Return [x, y] of the center of cell containing provided text 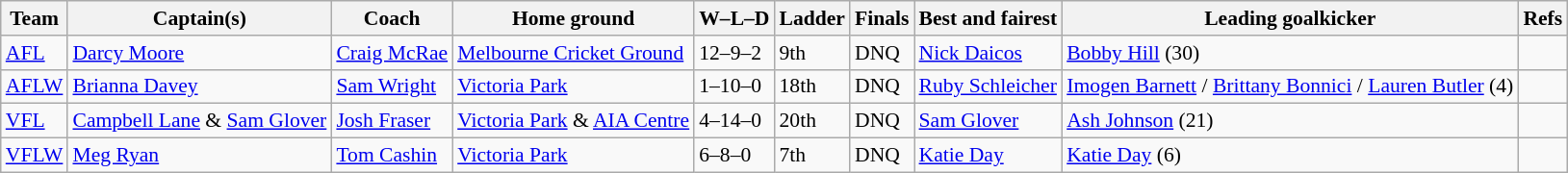
Tom Cashin [392, 156]
Darcy Moore [199, 53]
6–8–0 [733, 156]
Ladder [812, 18]
20th [812, 121]
Brianna Davey [199, 86]
VFL [35, 121]
W–L–D [733, 18]
4–14–0 [733, 121]
Josh Fraser [392, 121]
Sam Wright [392, 86]
Team [35, 18]
Sam Glover [989, 121]
Finals [882, 18]
7th [812, 156]
18th [812, 86]
Nick Daicos [989, 53]
Refs [1542, 18]
9th [812, 53]
Leading goalkicker [1290, 18]
Campbell Lane & Sam Glover [199, 121]
VFLW [35, 156]
1–10–0 [733, 86]
Katie Day (6) [1290, 156]
Craig McRae [392, 53]
Melbourne Cricket Ground [574, 53]
Bobby Hill (30) [1290, 53]
Home ground [574, 18]
Coach [392, 18]
Ash Johnson (21) [1290, 121]
AFL [35, 53]
Meg Ryan [199, 156]
AFLW [35, 86]
Captain(s) [199, 18]
Best and fairest [989, 18]
Victoria Park & AIA Centre [574, 121]
Imogen Barnett / Brittany Bonnici / Lauren Butler (4) [1290, 86]
Ruby Schleicher [989, 86]
Katie Day [989, 156]
12–9–2 [733, 53]
